Identify which cell holds the provided text, then report its [X, Y] central coordinate. 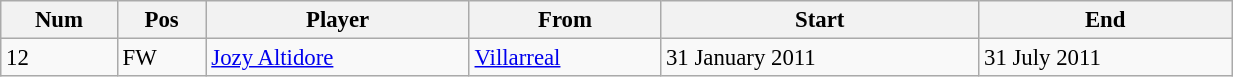
From [564, 20]
FW [162, 58]
End [1106, 20]
Num [59, 20]
31 July 2011 [1106, 58]
Start [820, 20]
Pos [162, 20]
12 [59, 58]
Jozy Altidore [338, 58]
31 January 2011 [820, 58]
Villarreal [564, 58]
Player [338, 20]
